Return [x, y] of the center of cell containing provided text 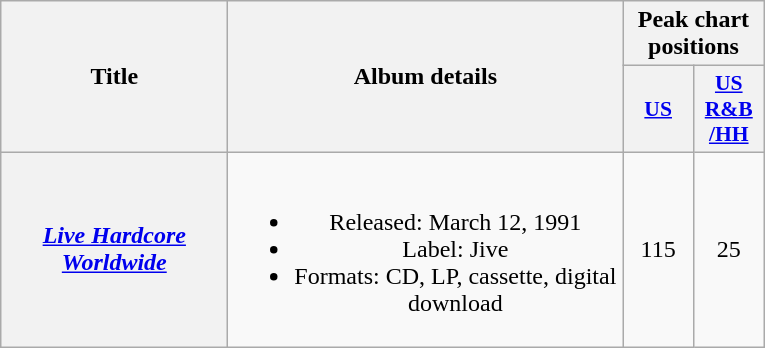
Peak chart positions [694, 34]
Live Hardcore Worldwide [114, 249]
USR&B/HH [728, 110]
115 [658, 249]
Title [114, 77]
Released: March 12, 1991Label: JiveFormats: CD, LP, cassette, digital download [426, 249]
25 [728, 249]
US [658, 110]
Album details [426, 77]
